Scan for the cell matching the given text and deliver its [x, y] coordinate at center. 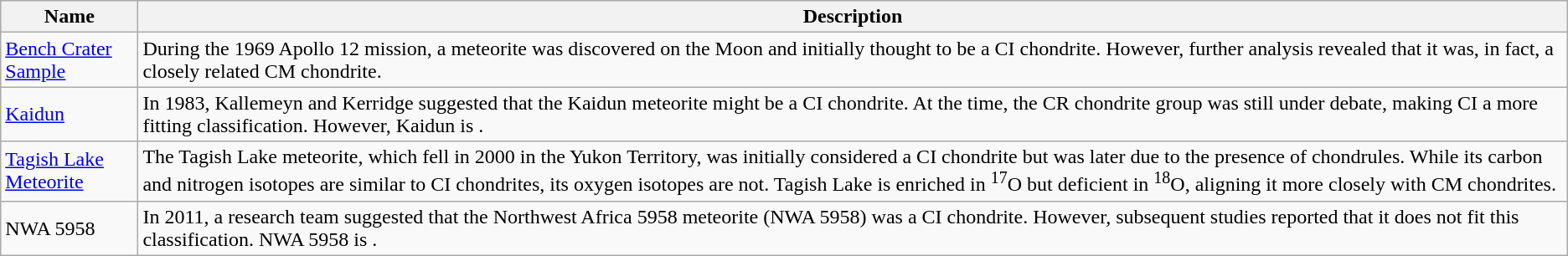
Kaidun [70, 114]
Bench Crater Sample [70, 60]
Name [70, 17]
NWA 5958 [70, 228]
Tagish Lake Meteorite [70, 172]
Description [853, 17]
